Return (x, y) of the center of cell containing provided text 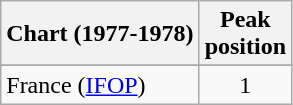
France (IFOP) (100, 85)
Chart (1977-1978) (100, 34)
Peakposition (245, 34)
1 (245, 85)
